Output the [x, y] coordinate of the center of the cell containing the given text.  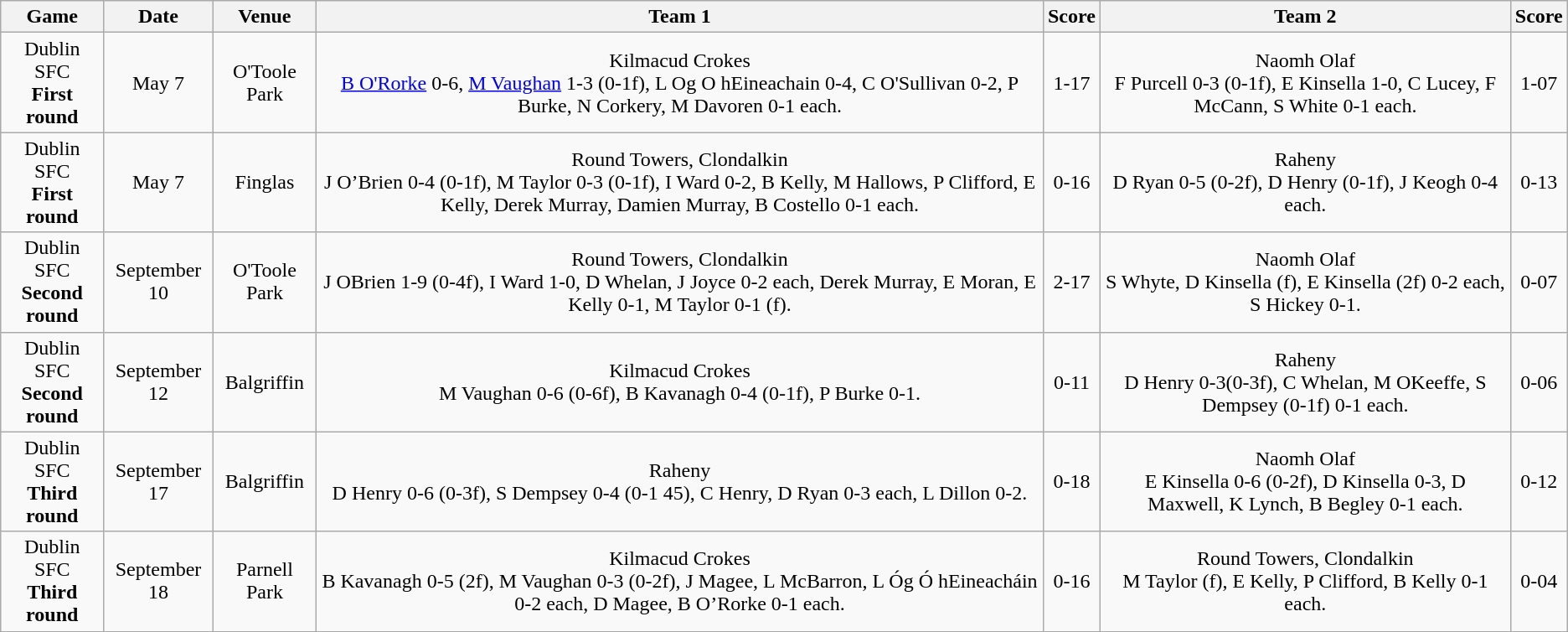
1-07 [1539, 82]
Parnell Park [265, 582]
Team 1 [680, 17]
Naomh OlafS Whyte, D Kinsella (f), E Kinsella (2f) 0-2 each, S Hickey 0-1. [1305, 282]
Round Towers, ClondalkinJ OBrien 1-9 (0-4f), I Ward 1-0, D Whelan, J Joyce 0-2 each, Derek Murray, E Moran, E Kelly 0-1, M Taylor 0-1 (f). [680, 282]
Kilmacud CrokesM Vaughan 0-6 (0-6f), B Kavanagh 0-4 (0-1f), P Burke 0-1. [680, 382]
September 18 [159, 582]
September 12 [159, 382]
Kilmacud CrokesB O'Rorke 0-6, M Vaughan 1-3 (0-1f), L Og O hEineachain 0-4, C O'Sullivan 0-2, P Burke, N Corkery, M Davoren 0-1 each. [680, 82]
0-13 [1539, 183]
0-07 [1539, 282]
0-18 [1071, 481]
Naomh OlafF Purcell 0-3 (0-1f), E Kinsella 1-0, C Lucey, F McCann, S White 0-1 each. [1305, 82]
Venue [265, 17]
1-17 [1071, 82]
0-11 [1071, 382]
Naomh OlafE Kinsella 0-6 (0-2f), D Kinsella 0-3, D Maxwell, K Lynch, B Begley 0-1 each. [1305, 481]
September 10 [159, 282]
Date [159, 17]
Kilmacud CrokesB Kavanagh 0-5 (2f), M Vaughan 0-3 (0-2f), J Magee, L McBarron, L Óg Ó hEineacháin 0-2 each, D Magee, B O’Rorke 0-1 each. [680, 582]
September 17 [159, 481]
0-12 [1539, 481]
0-04 [1539, 582]
Round Towers, ClondalkinM Taylor (f), E Kelly, P Clifford, B Kelly 0-1 each. [1305, 582]
Game [52, 17]
RahenyD Ryan 0-5 (0-2f), D Henry (0-1f), J Keogh 0-4 each. [1305, 183]
Finglas [265, 183]
RahenyD Henry 0-3(0-3f), C Whelan, M OKeeffe, S Dempsey (0-1f) 0-1 each. [1305, 382]
2-17 [1071, 282]
RahenyD Henry 0-6 (0-3f), S Dempsey 0-4 (0-1 45), C Henry, D Ryan 0-3 each, L Dillon 0-2. [680, 481]
0-06 [1539, 382]
Team 2 [1305, 17]
